Extract the (x, y) coordinate from the center of the cell holding the provided text.  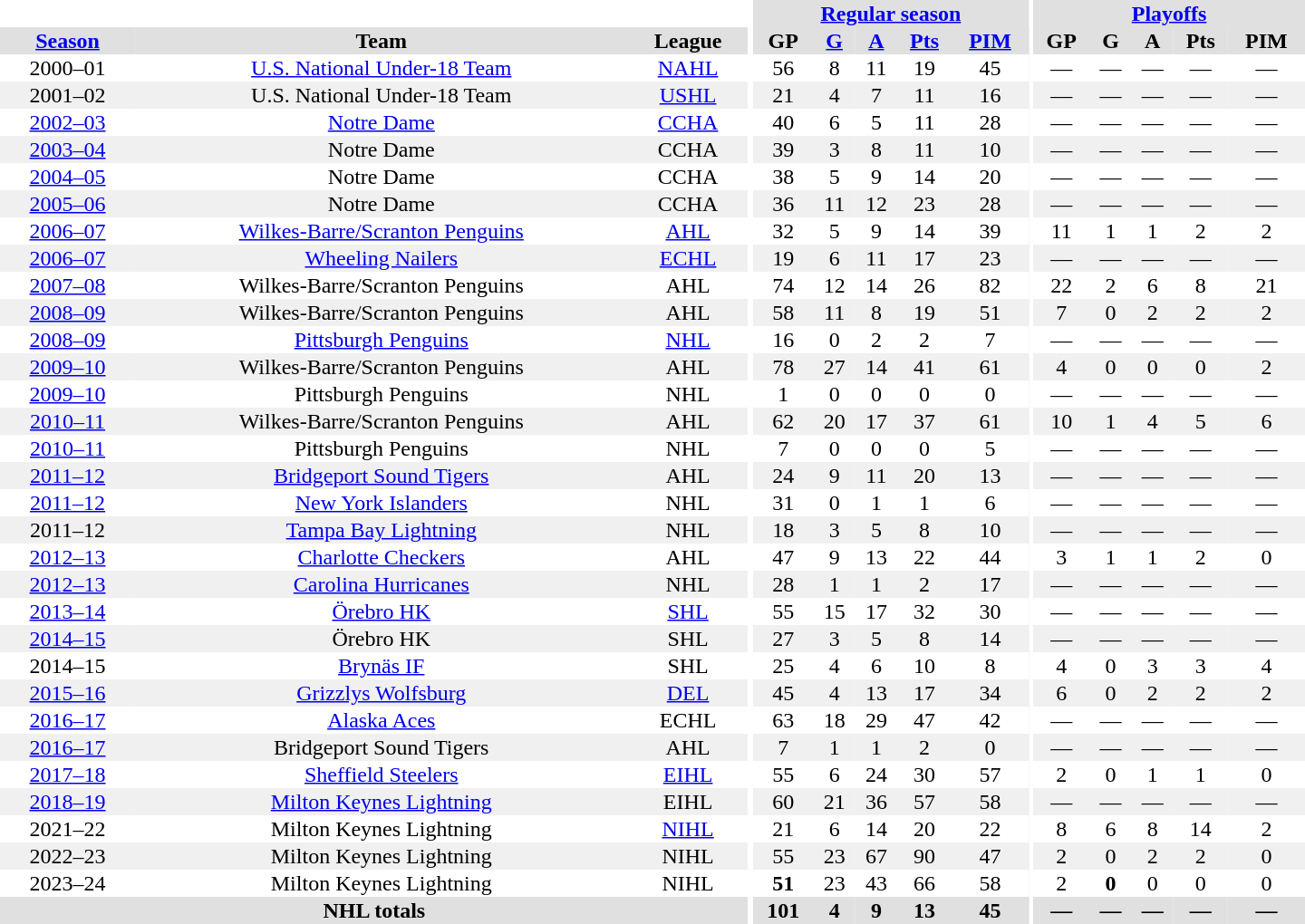
Season (67, 41)
2001–02 (67, 95)
2004–05 (67, 177)
NAHL (689, 68)
38 (783, 177)
2023–24 (67, 883)
Tampa Bay Lightning (382, 530)
2000–01 (67, 68)
2021–22 (67, 829)
Sheffield Steelers (382, 775)
26 (924, 285)
NHL totals (374, 910)
15 (835, 611)
2007–08 (67, 285)
Wheeling Nailers (382, 258)
43 (876, 883)
42 (990, 720)
Charlotte Checkers (382, 557)
2002–03 (67, 122)
DEL (689, 693)
Regular season (891, 14)
2022–23 (67, 856)
67 (876, 856)
74 (783, 285)
USHL (689, 95)
League (689, 41)
78 (783, 367)
2013–14 (67, 611)
90 (924, 856)
Playoffs (1169, 14)
41 (924, 367)
29 (876, 720)
2003–04 (67, 149)
2005–06 (67, 204)
Brynäs IF (382, 666)
31 (783, 503)
2017–18 (67, 775)
63 (783, 720)
82 (990, 285)
2018–19 (67, 802)
Carolina Hurricanes (382, 584)
60 (783, 802)
Team (382, 41)
66 (924, 883)
New York Islanders (382, 503)
44 (990, 557)
101 (783, 910)
34 (990, 693)
25 (783, 666)
Alaska Aces (382, 720)
62 (783, 421)
37 (924, 421)
Grizzlys Wolfsburg (382, 693)
40 (783, 122)
2015–16 (67, 693)
56 (783, 68)
